Search for the cell housing the specified text and yield its (x, y) center coordinate. 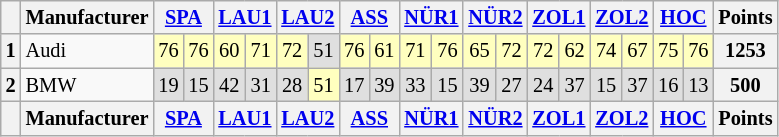
65 (479, 51)
74 (606, 51)
24 (542, 85)
27 (511, 85)
16 (668, 85)
Audi (88, 51)
31 (260, 85)
BMW (88, 85)
17 (354, 85)
33 (415, 85)
75 (668, 51)
13 (698, 85)
60 (228, 51)
1 (11, 51)
62 (574, 51)
19 (168, 85)
1253 (745, 51)
28 (292, 85)
67 (638, 51)
42 (228, 85)
500 (745, 85)
2 (11, 85)
61 (384, 51)
